Return the (x, y) coordinate for the center point of the cell that contains the specified text.  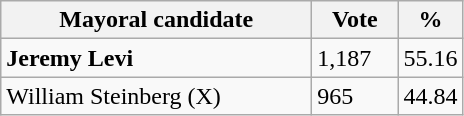
1,187 (355, 58)
55.16 (430, 58)
% (430, 20)
Mayoral candidate (156, 20)
965 (355, 96)
44.84 (430, 96)
Jeremy Levi (156, 58)
William Steinberg (X) (156, 96)
Vote (355, 20)
